Scan for the cell matching the given text and deliver its (X, Y) coordinate at center. 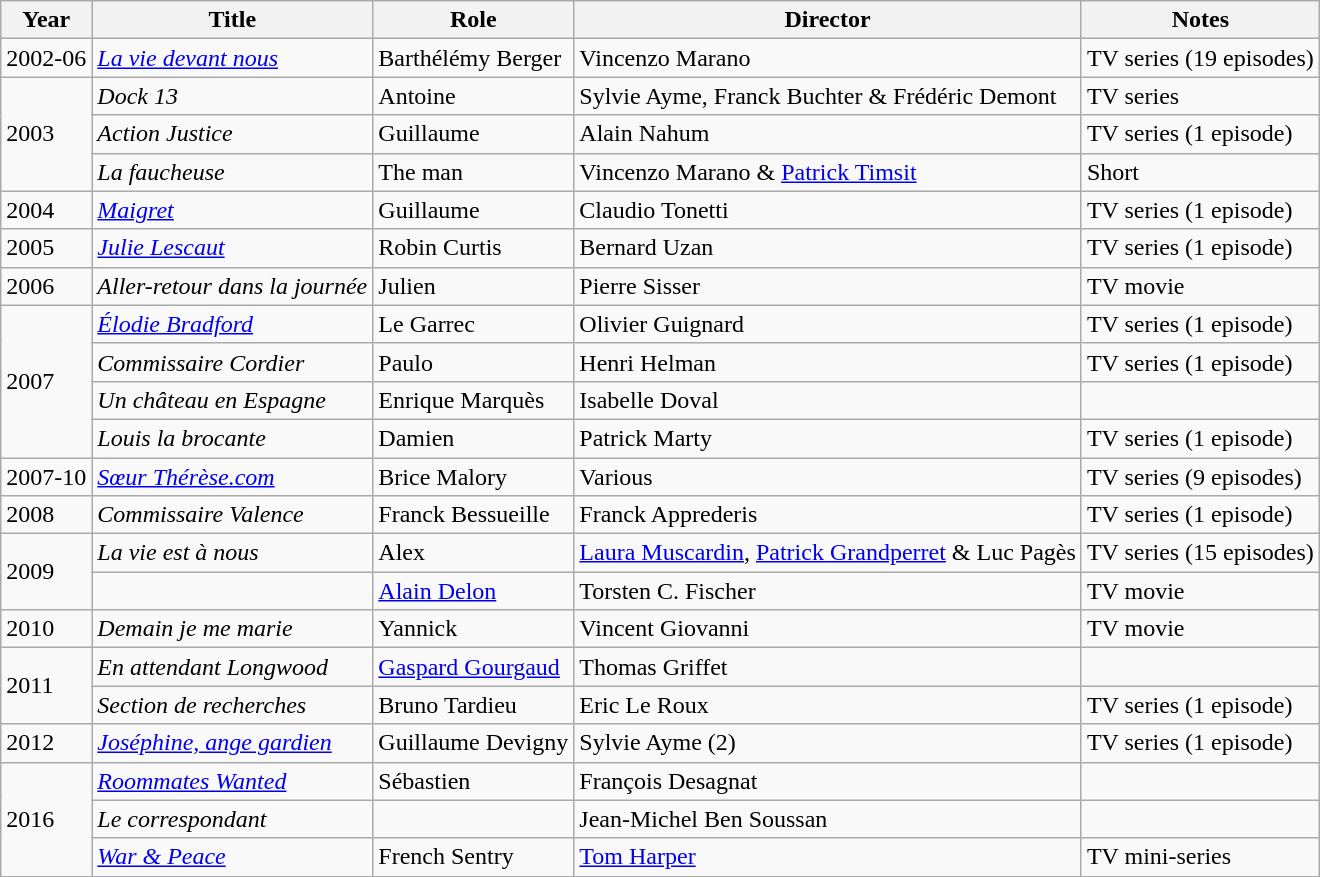
2007 (46, 381)
2010 (46, 629)
2007-10 (46, 477)
Notes (1200, 20)
Vincenzo Marano (828, 58)
Paulo (474, 362)
Franck Bessueille (474, 515)
Maigret (232, 210)
2002-06 (46, 58)
Louis la brocante (232, 438)
2005 (46, 248)
La faucheuse (232, 172)
Year (46, 20)
Robin Curtis (474, 248)
Bruno Tardieu (474, 705)
2006 (46, 286)
2003 (46, 134)
La vie est à nous (232, 553)
Yannick (474, 629)
Enrique Marquès (474, 400)
Julien (474, 286)
Various (828, 477)
Tom Harper (828, 857)
Franck Apprederis (828, 515)
La vie devant nous (232, 58)
French Sentry (474, 857)
Sébastien (474, 781)
Claudio Tonetti (828, 210)
TV series (1200, 96)
Thomas Griffet (828, 667)
Antoine (474, 96)
Section de recherches (232, 705)
Sœur Thérèse.com (232, 477)
TV series (15 episodes) (1200, 553)
War & Peace (232, 857)
En attendant Longwood (232, 667)
Action Justice (232, 134)
2012 (46, 743)
Jean-Michel Ben Soussan (828, 819)
Roommates Wanted (232, 781)
Torsten C. Fischer (828, 591)
Le correspondant (232, 819)
The man (474, 172)
Demain je me marie (232, 629)
Commissaire Cordier (232, 362)
Eric Le Roux (828, 705)
Sylvie Ayme (2) (828, 743)
Sylvie Ayme, Franck Buchter & Frédéric Demont (828, 96)
2011 (46, 686)
Vincenzo Marano & Patrick Timsit (828, 172)
TV series (19 episodes) (1200, 58)
Julie Lescaut (232, 248)
Role (474, 20)
Vincent Giovanni (828, 629)
Alex (474, 553)
Director (828, 20)
Commissaire Valence (232, 515)
2008 (46, 515)
Laura Muscardin, Patrick Grandperret & Luc Pagès (828, 553)
Guillaume Devigny (474, 743)
TV series (9 episodes) (1200, 477)
2009 (46, 572)
Barthélémy Berger (474, 58)
Title (232, 20)
Alain Delon (474, 591)
Pierre Sisser (828, 286)
Brice Malory (474, 477)
Un château en Espagne (232, 400)
Olivier Guignard (828, 324)
Joséphine, ange gardien (232, 743)
Short (1200, 172)
Gaspard Gourgaud (474, 667)
2016 (46, 819)
Alain Nahum (828, 134)
Aller-retour dans la journée (232, 286)
François Desagnat (828, 781)
TV mini-series (1200, 857)
2004 (46, 210)
Bernard Uzan (828, 248)
Dock 13 (232, 96)
Damien (474, 438)
Élodie Bradford (232, 324)
Henri Helman (828, 362)
Isabelle Doval (828, 400)
Le Garrec (474, 324)
Patrick Marty (828, 438)
